Locate the cell with the specified text and output its (X, Y) center coordinate. 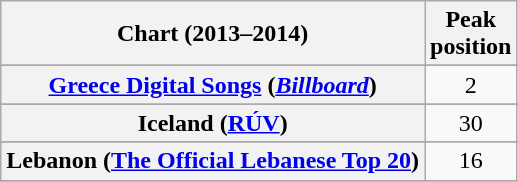
Lebanon (The Official Lebanese Top 20) (213, 161)
Greece Digital Songs (Billboard) (213, 85)
2 (471, 85)
30 (471, 123)
Chart (2013–2014) (213, 34)
Iceland (RÚV) (213, 123)
Peakposition (471, 34)
16 (471, 161)
